Detect which cell encompasses the target text, then output its (X, Y) center coordinate. 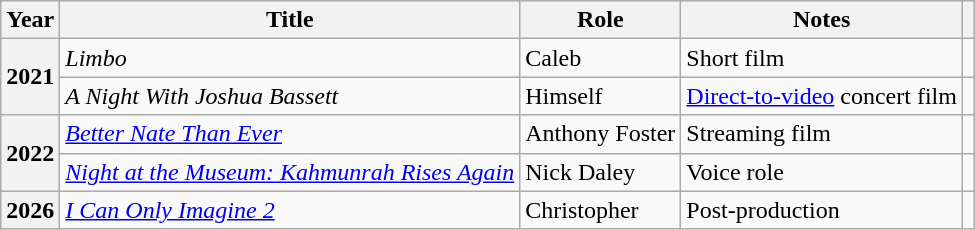
Limbo (290, 58)
Role (600, 20)
2026 (30, 210)
Title (290, 20)
Notes (822, 20)
Year (30, 20)
Himself (600, 96)
Christopher (600, 210)
Caleb (600, 58)
A Night With Joshua Bassett (290, 96)
Nick Daley (600, 172)
2022 (30, 153)
Better Nate Than Ever (290, 134)
Anthony Foster (600, 134)
Short film (822, 58)
Direct-to-video concert film (822, 96)
I Can Only Imagine 2 (290, 210)
Night at the Museum: Kahmunrah Rises Again (290, 172)
Post-production (822, 210)
2021 (30, 77)
Voice role (822, 172)
Streaming film (822, 134)
